Return (X, Y) of the center of cell containing provided text 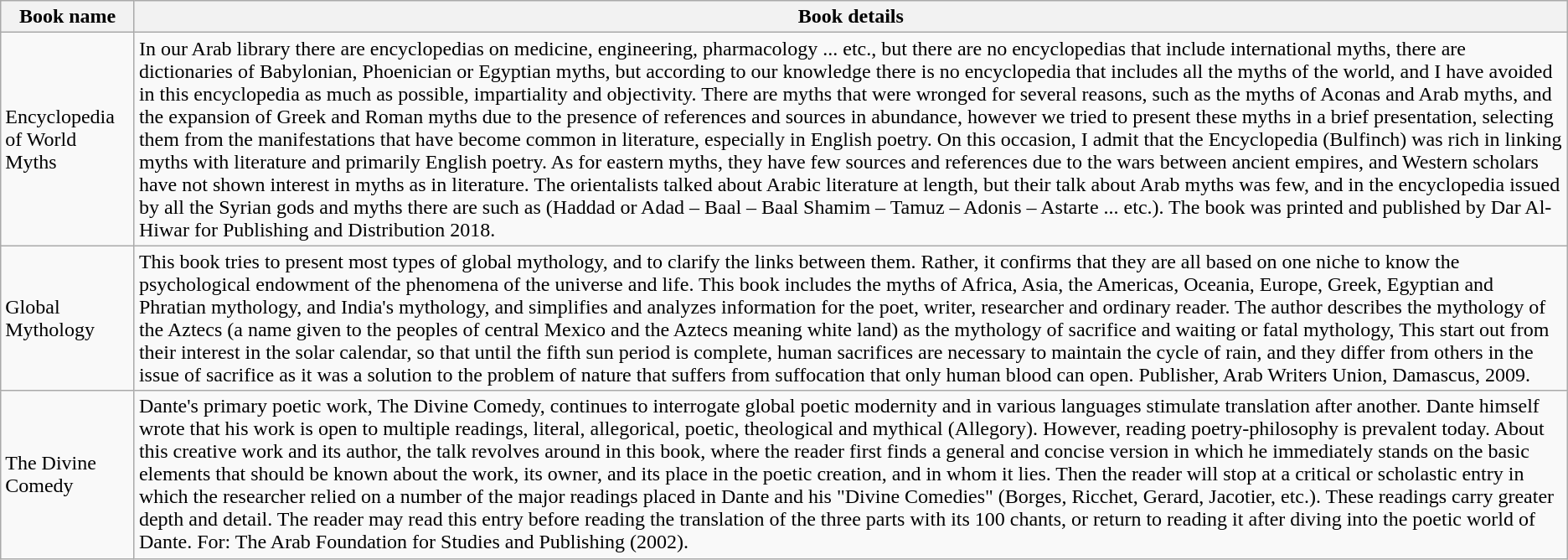
The Divine Comedy (68, 474)
Encyclopedia of World Myths (68, 139)
Book name (68, 17)
Global Mythology (68, 319)
Book details (851, 17)
